Detect which cell encompasses the target text, then output its (x, y) center coordinate. 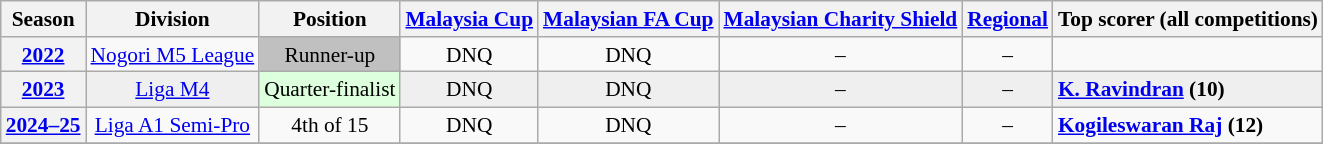
Quarter-finalist (330, 90)
2023 (44, 90)
Malaysian Charity Shield (841, 19)
K. Ravindran (10) (1188, 90)
Season (44, 19)
Malaysian FA Cup (628, 19)
4th of 15 (330, 126)
Kogileswaran Raj (12) (1188, 126)
2022 (44, 55)
Runner-up (330, 55)
Position (330, 19)
2024–25 (44, 126)
Top scorer (all competitions) (1188, 19)
Malaysia Cup (469, 19)
Regional (1008, 19)
Liga A1 Semi-Pro (173, 126)
Division (173, 19)
Nogori M5 League (173, 55)
Liga M4 (173, 90)
